Output the (X, Y) coordinate of the center of the cell containing the given text.  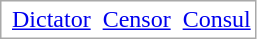
Consul (216, 19)
Dictator (51, 19)
Censor (136, 19)
